Return the [x, y] coordinate for the center point of the cell that contains the specified text.  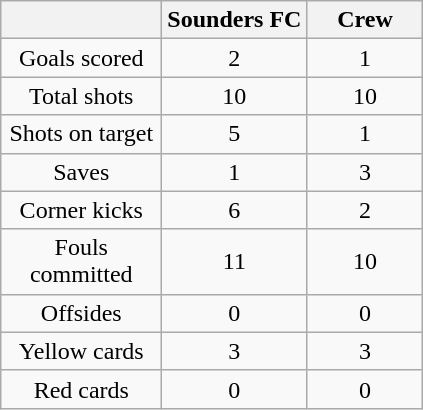
Fouls committed [82, 262]
6 [234, 210]
Yellow cards [82, 351]
Shots on target [82, 134]
Crew [365, 20]
5 [234, 134]
Sounders FC [234, 20]
11 [234, 262]
Goals scored [82, 58]
Offsides [82, 313]
Saves [82, 172]
Red cards [82, 389]
Total shots [82, 96]
Corner kicks [82, 210]
